Search for the cell housing the specified text and yield its (X, Y) center coordinate. 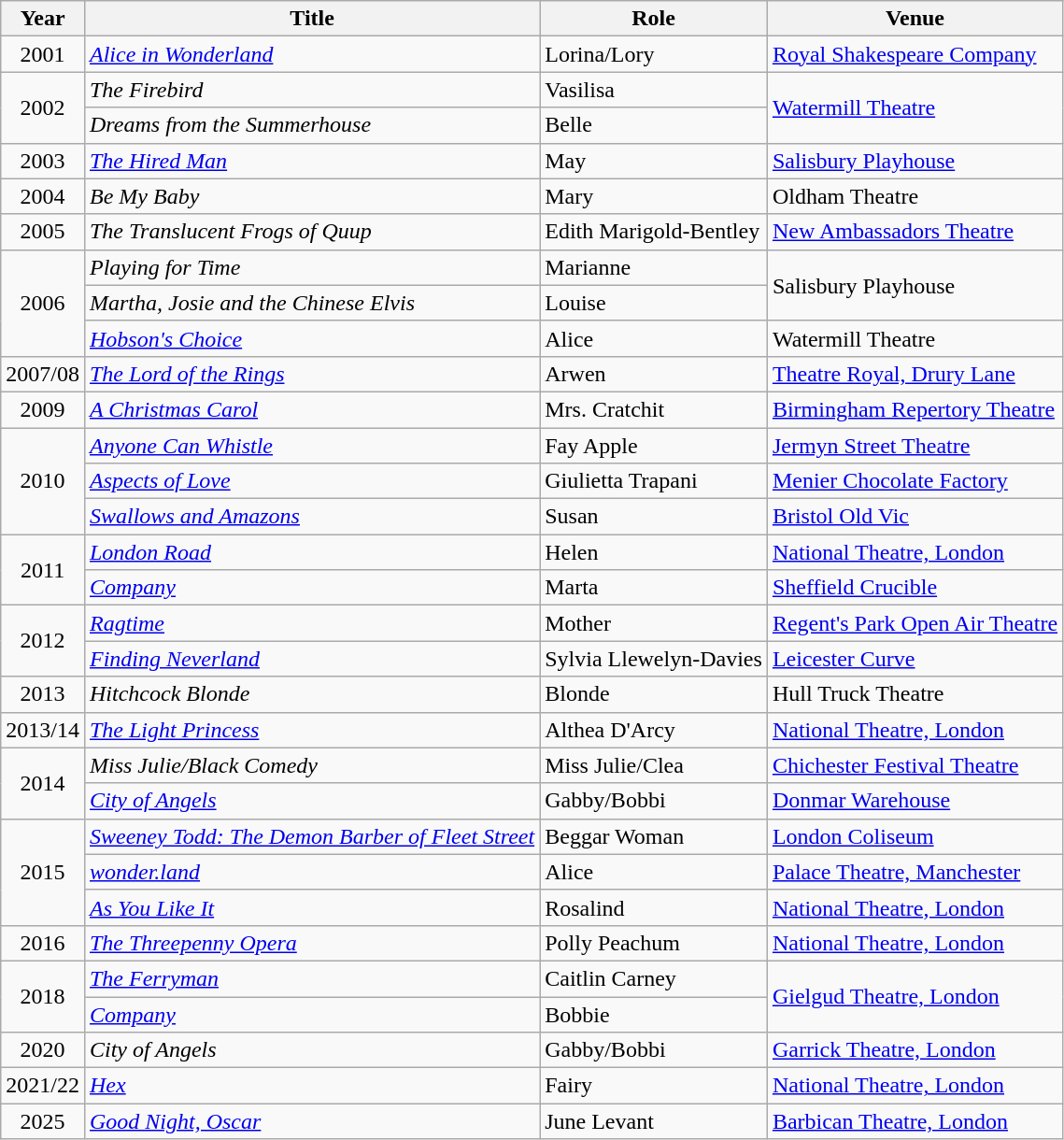
2021/22 (43, 1086)
Leicester Curve (915, 659)
Good Night, Oscar (312, 1121)
Birmingham Repertory Theatre (915, 409)
Year (43, 19)
Hitchcock Blonde (312, 694)
The Firebird (312, 90)
Vasilisa (654, 90)
A Christmas Carol (312, 409)
2007/08 (43, 374)
2006 (43, 303)
Bobbie (654, 1014)
Be My Baby (312, 196)
2013 (43, 694)
Finding Neverland (312, 659)
2016 (43, 943)
Edith Marigold-Bentley (654, 232)
Louise (654, 303)
Ragtime (312, 623)
Beggar Woman (654, 836)
Mother (654, 623)
Gielgud Theatre, London (915, 996)
Hobson's Choice (312, 338)
Helen (654, 552)
Title (312, 19)
London Road (312, 552)
The Light Princess (312, 730)
Sylvia Llewelyn-Davies (654, 659)
Hull Truck Theatre (915, 694)
Susan (654, 517)
Marianne (654, 267)
The Ferryman (312, 978)
Fay Apple (654, 446)
Bristol Old Vic (915, 517)
May (654, 161)
Lorina/Lory (654, 54)
Theatre Royal, Drury Lane (915, 374)
Sheffield Crucible (915, 588)
Royal Shakespeare Company (915, 54)
2001 (43, 54)
2005 (43, 232)
Oldham Theatre (915, 196)
The Threepenny Opera (312, 943)
2004 (43, 196)
2011 (43, 570)
Barbican Theatre, London (915, 1121)
Alice in Wonderland (312, 54)
Hex (312, 1086)
Giulietta Trapani (654, 481)
Regent's Park Open Air Theatre (915, 623)
Anyone Can Whistle (312, 446)
Playing for Time (312, 267)
2025 (43, 1121)
June Levant (654, 1121)
Caitlin Carney (654, 978)
Dreams from the Summerhouse (312, 125)
2018 (43, 996)
Miss Julie/Black Comedy (312, 765)
2020 (43, 1050)
Miss Julie/Clea (654, 765)
Garrick Theatre, London (915, 1050)
Venue (915, 19)
2009 (43, 409)
Martha, Josie and the Chinese Elvis (312, 303)
Blonde (654, 694)
The Hired Man (312, 161)
New Ambassadors Theatre (915, 232)
Sweeney Todd: The Demon Barber of Fleet Street (312, 836)
Mrs. Cratchit (654, 409)
Swallows and Amazons (312, 517)
Mary (654, 196)
Donmar Warehouse (915, 801)
2014 (43, 783)
Fairy (654, 1086)
The Lord of the Rings (312, 374)
Marta (654, 588)
As You Like It (312, 907)
Rosalind (654, 907)
Arwen (654, 374)
Palace Theatre, Manchester (915, 872)
Role (654, 19)
Jermyn Street Theatre (915, 446)
Polly Peachum (654, 943)
wonder.land (312, 872)
2010 (43, 481)
Menier Chocolate Factory (915, 481)
2003 (43, 161)
2012 (43, 641)
2015 (43, 872)
London Coliseum (915, 836)
2002 (43, 107)
Aspects of Love (312, 481)
Belle (654, 125)
The Translucent Frogs of Quup (312, 232)
2013/14 (43, 730)
Chichester Festival Theatre (915, 765)
Althea D'Arcy (654, 730)
